From the cell containing the given text, extract its center point as (X, Y) coordinate. 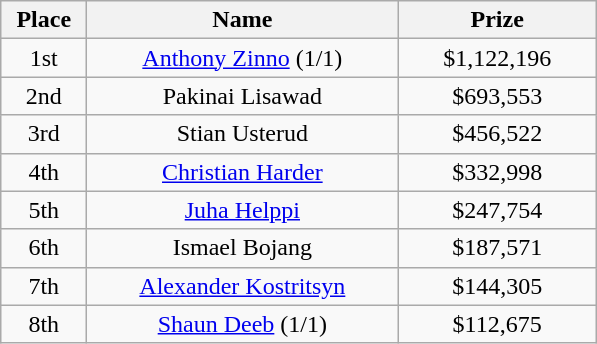
2nd (44, 96)
Ismael Bojang (242, 248)
$112,675 (498, 324)
$144,305 (498, 286)
Stian Usterud (242, 134)
$332,998 (498, 172)
Christian Harder (242, 172)
Alexander Kostritsyn (242, 286)
8th (44, 324)
$1,122,196 (498, 58)
Pakinai Lisawad (242, 96)
5th (44, 210)
$456,522 (498, 134)
7th (44, 286)
Anthony Zinno (1/1) (242, 58)
Prize (498, 20)
Shaun Deeb (1/1) (242, 324)
3rd (44, 134)
$187,571 (498, 248)
Juha Helppi (242, 210)
$247,754 (498, 210)
6th (44, 248)
Name (242, 20)
1st (44, 58)
Place (44, 20)
4th (44, 172)
$693,553 (498, 96)
